Return [X, Y] of the center of cell containing provided text 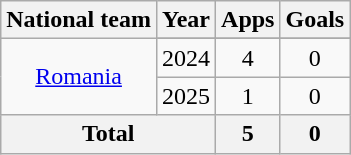
Romania [79, 77]
National team [79, 20]
2024 [186, 58]
Goals [315, 20]
Apps [248, 20]
2025 [186, 96]
Total [108, 134]
4 [248, 58]
5 [248, 134]
1 [248, 96]
Year [186, 20]
